Return the [X, Y] coordinate for the center point of the cell that contains the specified text.  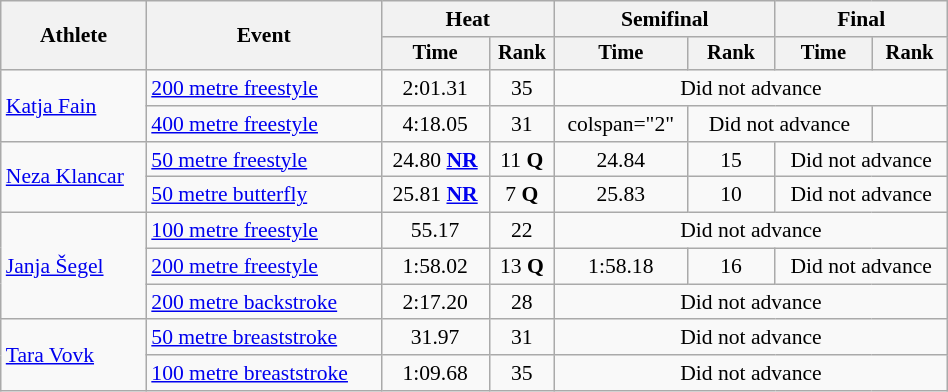
15 [731, 160]
Final [861, 19]
24.84 [621, 160]
16 [731, 267]
1:58.18 [621, 267]
25.81 NR [435, 195]
Katja Fain [74, 106]
31.97 [435, 338]
Tara Vovk [74, 356]
200 metre backstroke [264, 302]
Event [264, 36]
13 Q [522, 267]
2:01.31 [435, 88]
50 metre butterfly [264, 195]
50 metre freestyle [264, 160]
Heat [468, 19]
11 Q [522, 160]
100 metre freestyle [264, 231]
2:17.20 [435, 302]
Semifinal [666, 19]
25.83 [621, 195]
colspan="2" [621, 124]
28 [522, 302]
Athlete [74, 36]
7 Q [522, 195]
10 [731, 195]
Janja Šegel [74, 266]
100 metre breaststroke [264, 373]
22 [522, 231]
1:58.02 [435, 267]
24.80 NR [435, 160]
50 metre breaststroke [264, 338]
400 metre freestyle [264, 124]
Neza Klancar [74, 178]
55.17 [435, 231]
1:09.68 [435, 373]
4:18.05 [435, 124]
